Scan for the cell matching the given text and deliver its (x, y) coordinate at center. 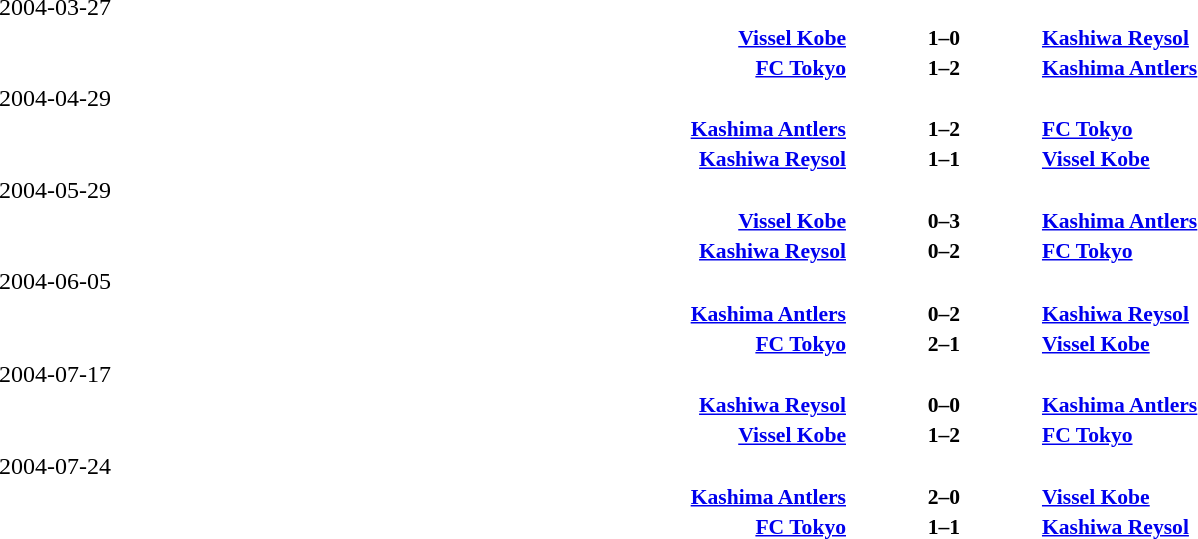
1–0 (944, 38)
0–3 (944, 220)
2–1 (944, 344)
1–1 (944, 159)
2–0 (944, 496)
0–0 (944, 405)
